Output the (X, Y) coordinate of the center of the cell containing the given text.  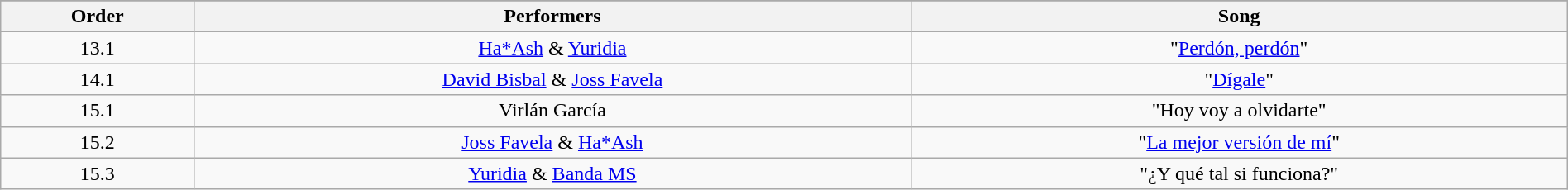
13.1 (98, 48)
Order (98, 17)
15.3 (98, 173)
"Dígale" (1239, 79)
David Bisbal & Joss Favela (552, 79)
Yuridia & Banda MS (552, 173)
15.1 (98, 111)
14.1 (98, 79)
Ha*Ash & Yuridia (552, 48)
"Perdón, perdón" (1239, 48)
Song (1239, 17)
"La mejor versión de mí" (1239, 142)
"¿Y qué tal si funciona?" (1239, 173)
Virlán García (552, 111)
Performers (552, 17)
"Hoy voy a olvidarte" (1239, 111)
Joss Favela & Ha*Ash (552, 142)
15.2 (98, 142)
